Find where the given text appears and provide that cell's center as (X, Y) coordinate. 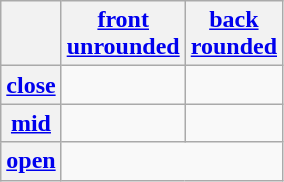
frontunrounded (123, 34)
backrounded (234, 34)
close (31, 85)
mid (31, 123)
open (31, 161)
